From the cell containing the given text, extract its center point as (x, y) coordinate. 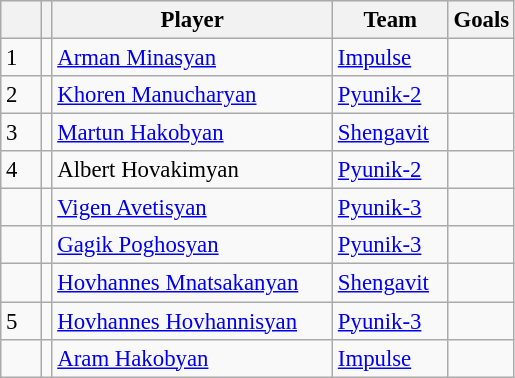
Gagik Poghosyan (192, 245)
2 (22, 95)
5 (22, 321)
Team (391, 20)
Khoren Manucharyan (192, 95)
Arman Minasyan (192, 58)
3 (22, 133)
Hovhannes Mnatsakanyan (192, 283)
Martun Hakobyan (192, 133)
Goals (481, 20)
Player (192, 20)
4 (22, 170)
Albert Hovakimyan (192, 170)
Aram Hakobyan (192, 358)
Hovhannes Hovhannisyan (192, 321)
1 (22, 58)
Vigen Avetisyan (192, 208)
